Return (x, y) of the center of cell containing provided text 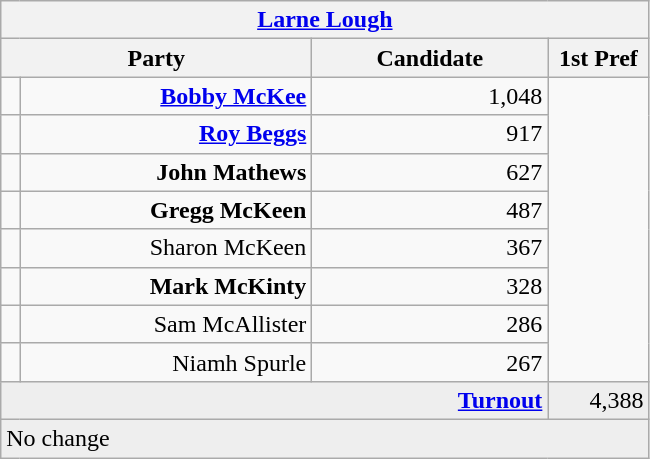
Larne Lough (325, 20)
Gregg McKeen (166, 210)
1,048 (430, 96)
328 (430, 286)
Niamh Spurle (166, 362)
367 (430, 248)
627 (430, 172)
Sam McAllister (166, 324)
Roy Beggs (166, 134)
267 (430, 362)
Bobby McKee (166, 96)
No change (325, 438)
487 (430, 210)
4,388 (598, 400)
1st Pref (598, 58)
Mark McKinty (166, 286)
John Mathews (166, 172)
Sharon McKeen (166, 248)
Candidate (430, 58)
917 (430, 134)
Party (156, 58)
Turnout (274, 400)
286 (430, 324)
